Identify which cell holds the provided text, then report its (X, Y) central coordinate. 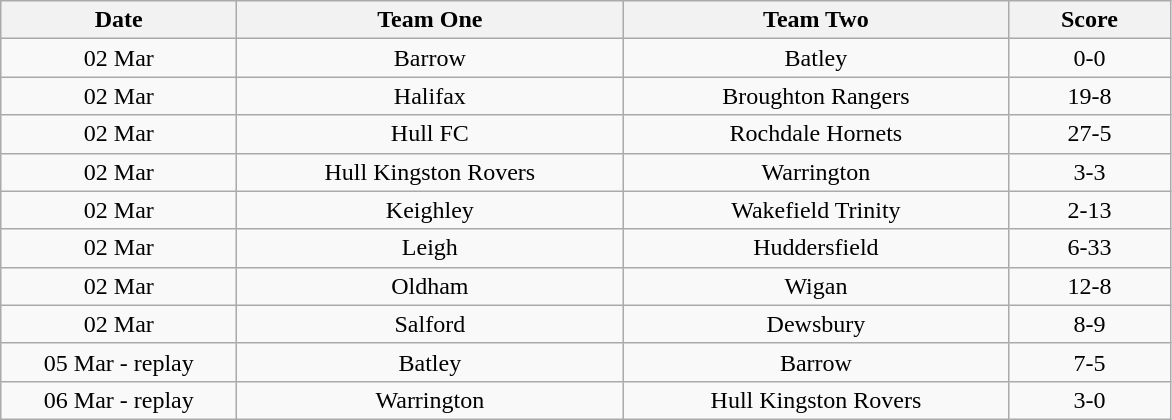
Huddersfield (816, 248)
19-8 (1090, 96)
Rochdale Hornets (816, 134)
Hull FC (430, 134)
3-0 (1090, 400)
Halifax (430, 96)
Wigan (816, 286)
Dewsbury (816, 324)
06 Mar - replay (119, 400)
Team One (430, 20)
2-13 (1090, 210)
Wakefield Trinity (816, 210)
Broughton Rangers (816, 96)
Salford (430, 324)
Oldham (430, 286)
Team Two (816, 20)
12-8 (1090, 286)
27-5 (1090, 134)
3-3 (1090, 172)
Score (1090, 20)
Leigh (430, 248)
Keighley (430, 210)
8-9 (1090, 324)
7-5 (1090, 362)
Date (119, 20)
6-33 (1090, 248)
0-0 (1090, 58)
05 Mar - replay (119, 362)
